From the cell containing the given text, extract its center point as [x, y] coordinate. 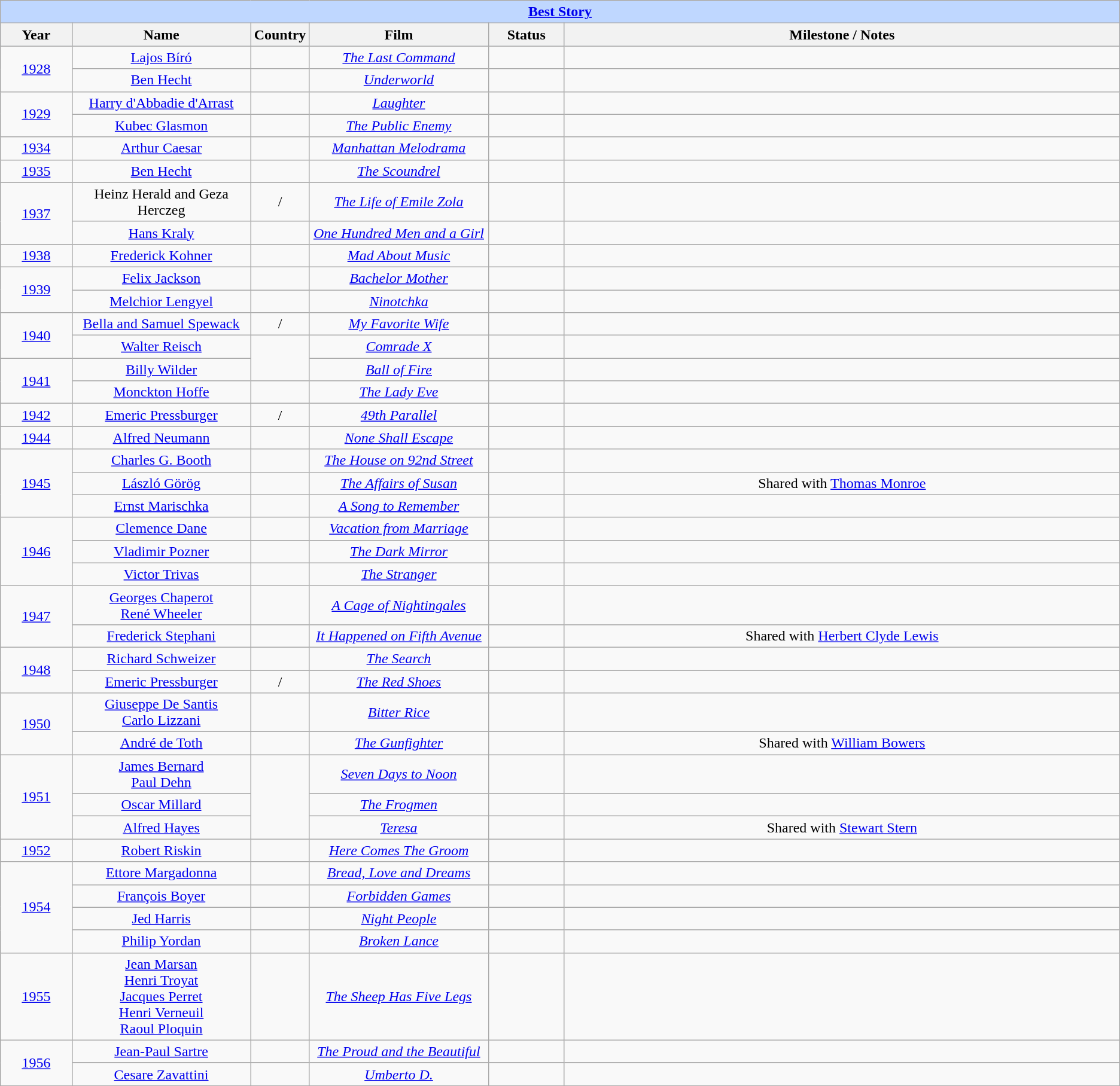
1938 [36, 255]
A Cage of Nightingales [398, 605]
One Hundred Men and a Girl [398, 233]
It Happened on Fifth Avenue [398, 636]
Frederick Stephani [162, 636]
Harry d'Abbadie d'Arrast [162, 103]
Hans Kraly [162, 233]
The Dark Mirror [398, 551]
The Lady Eve [398, 392]
Umberto D. [398, 1074]
The Stranger [398, 574]
1937 [36, 213]
1946 [36, 551]
Best Story [560, 12]
A Song to Remember [398, 506]
Oscar Millard [162, 805]
Melchior Lengyel [162, 301]
1928 [36, 69]
Shared with Thomas Monroe [842, 483]
Jean-Paul Sartre [162, 1051]
Ernst Marischka [162, 506]
Bella and Samuel Spewack [162, 324]
The Sheep Has Five Legs [398, 996]
Jean MarsanHenri TroyatJacques PerretHenri VerneuilRaoul Ploquin [162, 996]
László Görög [162, 483]
The Frogmen [398, 805]
The Proud and the Beautiful [398, 1051]
The Last Command [398, 57]
Status [526, 35]
Shared with Herbert Clyde Lewis [842, 636]
Vacation from Marriage [398, 529]
Forbidden Games [398, 896]
1939 [36, 289]
Comrade X [398, 347]
Heinz Herald and Geza Herczeg [162, 202]
Victor Trivas [162, 574]
The Gunfighter [398, 743]
49th Parallel [398, 415]
Name [162, 35]
1945 [36, 483]
1955 [36, 996]
François Boyer [162, 896]
None Shall Escape [398, 438]
Mad About Music [398, 255]
1956 [36, 1063]
Walter Reisch [162, 347]
Alfred Neumann [162, 438]
My Favorite Wife [398, 324]
Robert Riskin [162, 850]
Here Comes The Groom [398, 850]
Country [280, 35]
Ninotchka [398, 301]
Seven Days to Noon [398, 774]
1935 [36, 171]
Jed Harris [162, 919]
Alfred Hayes [162, 828]
The Public Enemy [398, 126]
Giuseppe De SantisCarlo Lizzani [162, 713]
Manhattan Melodrama [398, 148]
The House on 92nd Street [398, 460]
1941 [36, 381]
Monckton Hoffe [162, 392]
Shared with William Bowers [842, 743]
Billy Wilder [162, 370]
1942 [36, 415]
Lajos Bíró [162, 57]
Philip Yordan [162, 941]
Teresa [398, 828]
Charles G. Booth [162, 460]
1947 [36, 616]
1940 [36, 335]
1934 [36, 148]
Ettore Margadonna [162, 873]
Ball of Fire [398, 370]
Laughter [398, 103]
Shared with Stewart Stern [842, 828]
Cesare Zavattini [162, 1074]
Kubec Glasmon [162, 126]
The Life of Emile Zola [398, 202]
Broken Lance [398, 941]
Film [398, 35]
Milestone / Notes [842, 35]
Night People [398, 919]
The Affairs of Susan [398, 483]
Bitter Rice [398, 713]
Georges ChaperotRené Wheeler [162, 605]
Frederick Kohner [162, 255]
1929 [36, 114]
Felix Jackson [162, 278]
The Scoundrel [398, 171]
Bachelor Mother [398, 278]
The Red Shoes [398, 681]
1952 [36, 850]
1951 [36, 797]
The Search [398, 658]
1948 [36, 670]
1954 [36, 907]
André de Toth [162, 743]
1950 [36, 724]
James BernardPaul Dehn [162, 774]
Clemence Dane [162, 529]
Vladimir Pozner [162, 551]
1944 [36, 438]
Bread, Love and Dreams [398, 873]
Arthur Caesar [162, 148]
Year [36, 35]
Underworld [398, 80]
Richard Schweizer [162, 658]
